Identify which cell holds the provided text, then report its (X, Y) central coordinate. 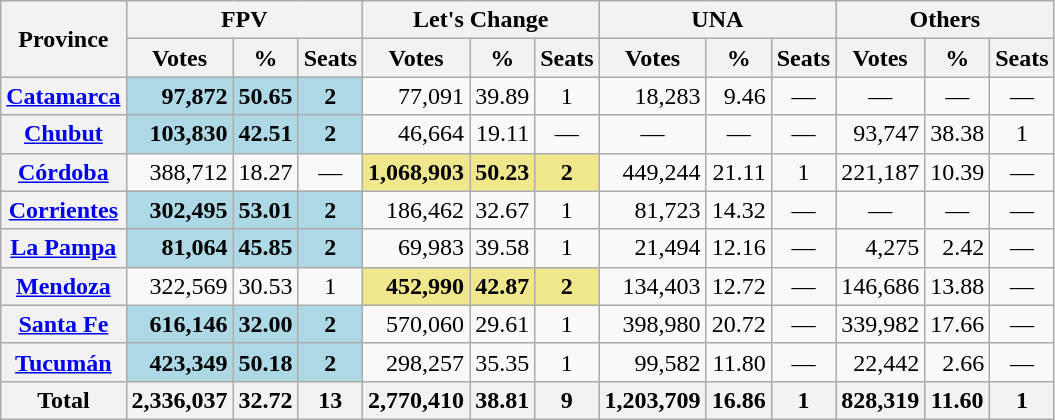
FPV (244, 20)
35.35 (502, 362)
398,980 (652, 324)
69,983 (416, 248)
449,244 (652, 172)
42.87 (502, 286)
452,990 (416, 286)
50.23 (502, 172)
39.58 (502, 248)
38.81 (502, 400)
39.89 (502, 96)
2.66 (958, 362)
186,462 (416, 210)
77,091 (416, 96)
11.80 (738, 362)
Tucumán (64, 362)
53.01 (266, 210)
38.38 (958, 134)
322,569 (180, 286)
22,442 (880, 362)
Total (64, 400)
29.61 (502, 324)
93,747 (880, 134)
Corrientes (64, 210)
423,349 (180, 362)
50.18 (266, 362)
2.42 (958, 248)
Let's Change (482, 20)
12.72 (738, 286)
50.65 (266, 96)
Santa Fe (64, 324)
13.88 (958, 286)
828,319 (880, 400)
32.00 (266, 324)
46,664 (416, 134)
32.72 (266, 400)
221,187 (880, 172)
10.39 (958, 172)
Córdoba (64, 172)
570,060 (416, 324)
9.46 (738, 96)
20.72 (738, 324)
616,146 (180, 324)
97,872 (180, 96)
30.53 (266, 286)
16.86 (738, 400)
Catamarca (64, 96)
1,068,903 (416, 172)
14.32 (738, 210)
99,582 (652, 362)
45.85 (266, 248)
103,830 (180, 134)
9 (567, 400)
1,203,709 (652, 400)
La Pampa (64, 248)
12.16 (738, 248)
17.66 (958, 324)
21.11 (738, 172)
388,712 (180, 172)
Mendoza (64, 286)
298,257 (416, 362)
18,283 (652, 96)
Others (946, 20)
81,064 (180, 248)
2,336,037 (180, 400)
4,275 (880, 248)
42.51 (266, 134)
2,770,410 (416, 400)
302,495 (180, 210)
19.11 (502, 134)
18.27 (266, 172)
134,403 (652, 286)
81,723 (652, 210)
32.67 (502, 210)
13 (330, 400)
21,494 (652, 248)
Chubut (64, 134)
146,686 (880, 286)
11.60 (958, 400)
UNA (718, 20)
339,982 (880, 324)
Province (64, 39)
